Detect which cell encompasses the target text, then output its [X, Y] center coordinate. 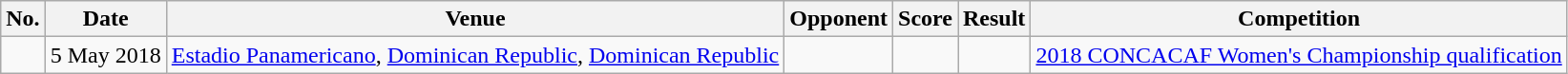
2018 CONCACAF Women's Championship qualification [1299, 55]
Venue [475, 19]
Score [926, 19]
Competition [1299, 19]
5 May 2018 [105, 55]
Date [105, 19]
Result [994, 19]
Opponent [839, 19]
No. [23, 19]
Estadio Panamericano, Dominican Republic, Dominican Republic [475, 55]
